Detect which cell encompasses the target text, then output its (X, Y) center coordinate. 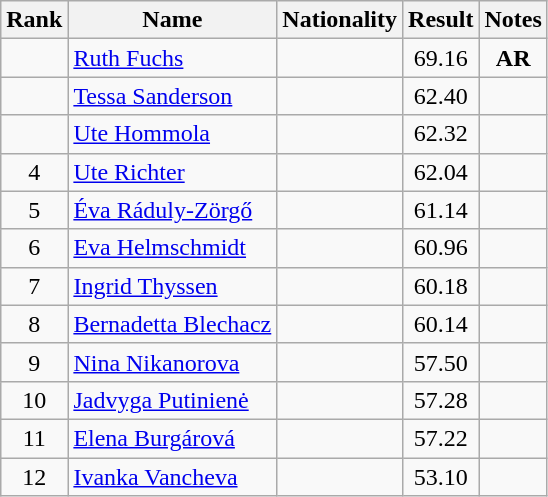
60.18 (441, 286)
Ute Hommola (172, 134)
8 (34, 324)
5 (34, 210)
Eva Helmschmidt (172, 248)
57.28 (441, 400)
Notes (513, 20)
4 (34, 172)
62.04 (441, 172)
Elena Burgárová (172, 438)
Bernadetta Blechacz (172, 324)
Ivanka Vancheva (172, 477)
6 (34, 248)
57.22 (441, 438)
62.40 (441, 96)
Ruth Fuchs (172, 58)
Nationality (340, 20)
Result (441, 20)
Jadvyga Putinienė (172, 400)
10 (34, 400)
57.50 (441, 362)
61.14 (441, 210)
9 (34, 362)
Ute Richter (172, 172)
Name (172, 20)
11 (34, 438)
60.96 (441, 248)
62.32 (441, 134)
Ingrid Thyssen (172, 286)
Tessa Sanderson (172, 96)
53.10 (441, 477)
12 (34, 477)
7 (34, 286)
Éva Ráduly-Zörgő (172, 210)
69.16 (441, 58)
60.14 (441, 324)
AR (513, 58)
Nina Nikanorova (172, 362)
Rank (34, 20)
